Find where the given text appears and provide that cell's center as [x, y] coordinate. 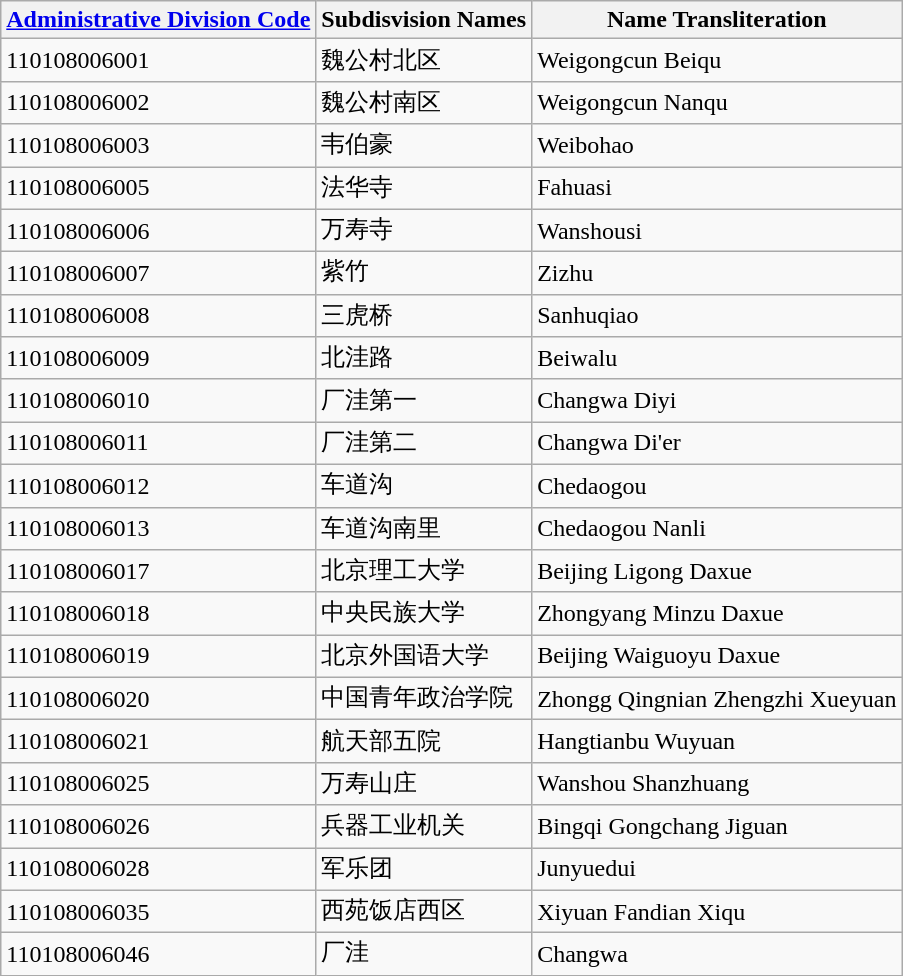
Hangtianbu Wuyuan [717, 742]
魏公村南区 [424, 102]
厂洼第一 [424, 400]
韦伯豪 [424, 146]
Bingqi Gongchang Jiguan [717, 826]
110108006046 [158, 954]
Wanshou Shanzhuang [717, 784]
Beijing Waiguoyu Daxue [717, 656]
万寿山庄 [424, 784]
中央民族大学 [424, 614]
110108006026 [158, 826]
车道沟 [424, 486]
110108006001 [158, 60]
Zizhu [717, 274]
Zhongyang Minzu Daxue [717, 614]
Subdisvision Names [424, 20]
110108006013 [158, 528]
110108006006 [158, 230]
厂洼第二 [424, 444]
兵器工业机关 [424, 826]
110108006009 [158, 358]
110108006002 [158, 102]
Changwa Diyi [717, 400]
魏公村北区 [424, 60]
Changwa [717, 954]
110108006035 [158, 912]
110108006010 [158, 400]
110108006021 [158, 742]
厂洼 [424, 954]
中国青年政治学院 [424, 698]
110108006017 [158, 572]
Weigongcun Nanqu [717, 102]
Changwa Di'er [717, 444]
110108006025 [158, 784]
110108006003 [158, 146]
三虎桥 [424, 316]
110108006018 [158, 614]
北京外国语大学 [424, 656]
Administrative Division Code [158, 20]
110108006019 [158, 656]
Junyuedui [717, 870]
紫竹 [424, 274]
Chedaogou [717, 486]
Chedaogou Nanli [717, 528]
110108006008 [158, 316]
车道沟南里 [424, 528]
航天部五院 [424, 742]
Zhongg Qingnian Zhengzhi Xueyuan [717, 698]
Xiyuan Fandian Xiqu [717, 912]
Fahuasi [717, 188]
110108006011 [158, 444]
西苑饭店西区 [424, 912]
军乐团 [424, 870]
北洼路 [424, 358]
Sanhuqiao [717, 316]
110108006007 [158, 274]
110108006005 [158, 188]
北京理工大学 [424, 572]
110108006028 [158, 870]
Beijing Ligong Daxue [717, 572]
Weigongcun Beiqu [717, 60]
Wanshousi [717, 230]
110108006012 [158, 486]
Name Transliteration [717, 20]
法华寺 [424, 188]
万寿寺 [424, 230]
Beiwalu [717, 358]
Weibohao [717, 146]
110108006020 [158, 698]
